Extract the [X, Y] coordinate from the center of the cell holding the provided text.  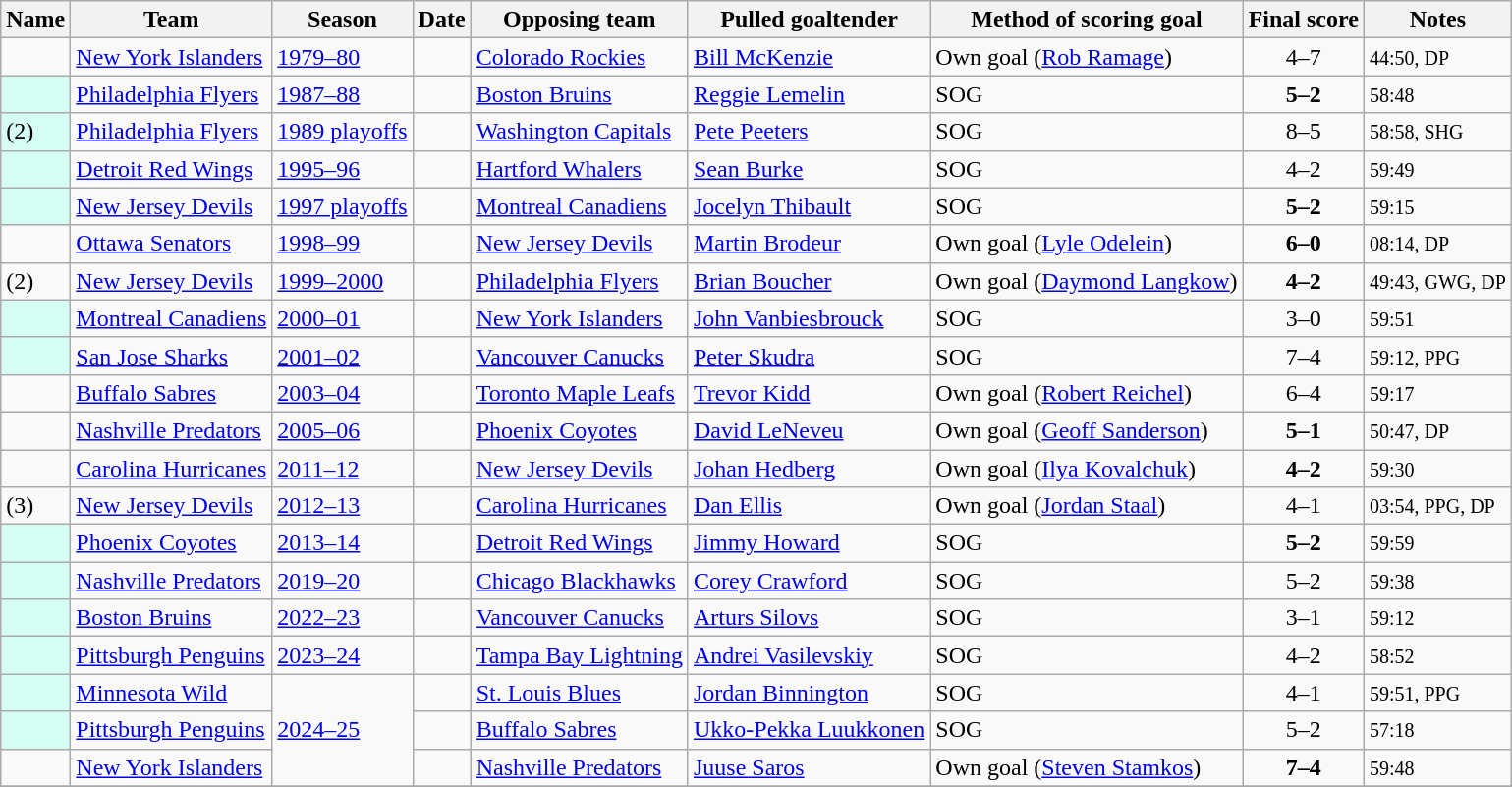
2023–24 [342, 655]
Hartford Whalers [580, 169]
59:59 [1437, 543]
59:12, PPG [1437, 356]
Chicago Blackhawks [580, 581]
2001–02 [342, 356]
Ottawa Senators [171, 244]
Own goal (Robert Reichel) [1087, 393]
Jocelyn Thibault [809, 206]
4–7 [1303, 57]
Dan Ellis [809, 506]
Notes [1437, 20]
59:51 [1437, 318]
2003–04 [342, 393]
49:43, GWG, DP [1437, 281]
44:50, DP [1437, 57]
Juuse Saros [809, 767]
2012–13 [342, 506]
Own goal (Jordan Staal) [1087, 506]
Sean Burke [809, 169]
Washington Capitals [580, 132]
59:38 [1437, 581]
58:48 [1437, 94]
Brian Boucher [809, 281]
Own goal (Ilya Kovalchuk) [1087, 469]
58:52 [1437, 655]
San Jose Sharks [171, 356]
3–1 [1303, 618]
Colorado Rockies [580, 57]
St. Louis Blues [580, 693]
59:49 [1437, 169]
58:58, SHG [1437, 132]
Team [171, 20]
2011–12 [342, 469]
2005–06 [342, 430]
Own goal (Steven Stamkos) [1087, 767]
2022–23 [342, 618]
Bill McKenzie [809, 57]
57:18 [1437, 730]
2024–25 [342, 730]
8–5 [1303, 132]
Johan Hedberg [809, 469]
Method of scoring goal [1087, 20]
1999–2000 [342, 281]
Corey Crawford [809, 581]
08:14, DP [1437, 244]
1979–80 [342, 57]
John Vanbiesbrouck [809, 318]
David LeNeveu [809, 430]
6–4 [1303, 393]
Own goal (Lyle Odelein) [1087, 244]
59:17 [1437, 393]
59:51, PPG [1437, 693]
Jordan Binnington [809, 693]
Minnesota Wild [171, 693]
50:47, DP [1437, 430]
Peter Skudra [809, 356]
Arturs Silovs [809, 618]
Own goal (Rob Ramage) [1087, 57]
3–0 [1303, 318]
Toronto Maple Leafs [580, 393]
Reggie Lemelin [809, 94]
Tampa Bay Lightning [580, 655]
5–1 [1303, 430]
Jimmy Howard [809, 543]
2013–14 [342, 543]
Opposing team [580, 20]
59:30 [1437, 469]
Trevor Kidd [809, 393]
6–0 [1303, 244]
Own goal (Daymond Langkow) [1087, 281]
Martin Brodeur [809, 244]
Name [35, 20]
Ukko-Pekka Luukkonen [809, 730]
Pete Peeters [809, 132]
2000–01 [342, 318]
1987–88 [342, 94]
Season [342, 20]
59:48 [1437, 767]
59:12 [1437, 618]
2019–20 [342, 581]
03:54, PPG, DP [1437, 506]
(3) [35, 506]
1995–96 [342, 169]
1997 playoffs [342, 206]
Andrei Vasilevskiy [809, 655]
Date [442, 20]
Own goal (Geoff Sanderson) [1087, 430]
Pulled goaltender [809, 20]
59:15 [1437, 206]
1998–99 [342, 244]
Final score [1303, 20]
1989 playoffs [342, 132]
